From the cell containing the given text, extract its center point as (X, Y) coordinate. 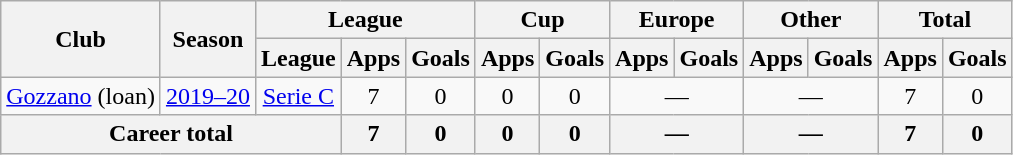
Serie C (298, 96)
Total (945, 20)
Cup (542, 20)
Season (208, 39)
Club (81, 39)
Career total (171, 134)
Other (811, 20)
2019–20 (208, 96)
Gozzano (loan) (81, 96)
Europe (677, 20)
